From the cell containing the given text, extract its center point as [x, y] coordinate. 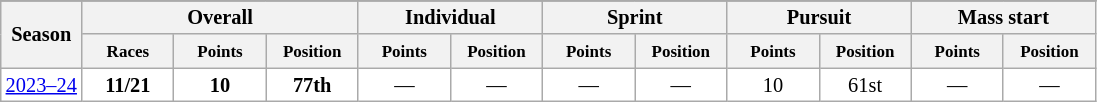
77th [312, 85]
11/21 [128, 85]
Pursuit [819, 17]
Season [42, 34]
Overall [220, 17]
2023–24 [42, 85]
Individual [450, 17]
Sprint [635, 17]
61st [865, 85]
Mass start [1003, 17]
Races [128, 51]
